Locate the cell with the specified text and output its [x, y] center coordinate. 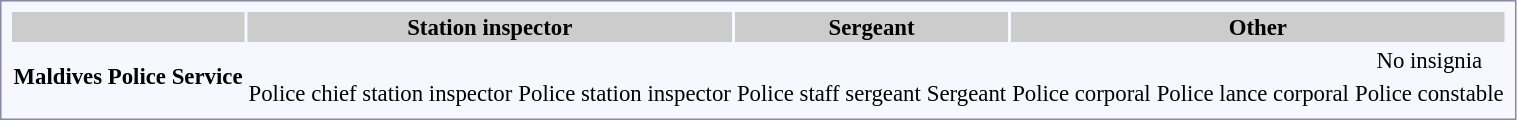
Police station inspector [625, 93]
Maldives Police Service [128, 76]
Police staff sergeant [828, 93]
Police constable [1429, 93]
Station inspector [490, 27]
Police chief station inspector [380, 93]
Police lance corporal [1252, 93]
No insignia [1429, 60]
Police corporal [1082, 93]
Other [1258, 27]
